Pinpoint the cell where the given text exists, returning its [X, Y] midpoint coordinate. 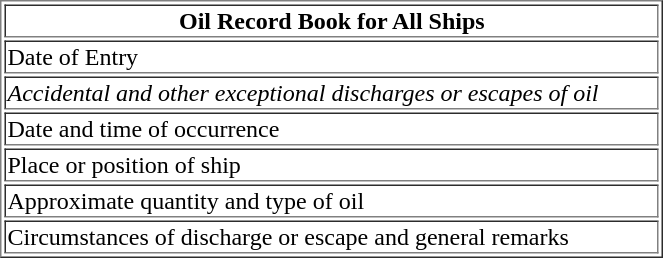
Circumstances of discharge or escape and general remarks [332, 236]
Date and time of occurrence [332, 128]
Approximate quantity and type of oil [332, 200]
Accidental and other exceptional discharges or escapes of oil [332, 92]
Date of Entry [332, 56]
Oil Record Book for All Ships [332, 20]
Place or position of ship [332, 164]
